Output the (x, y) coordinate of the center of the cell containing the given text.  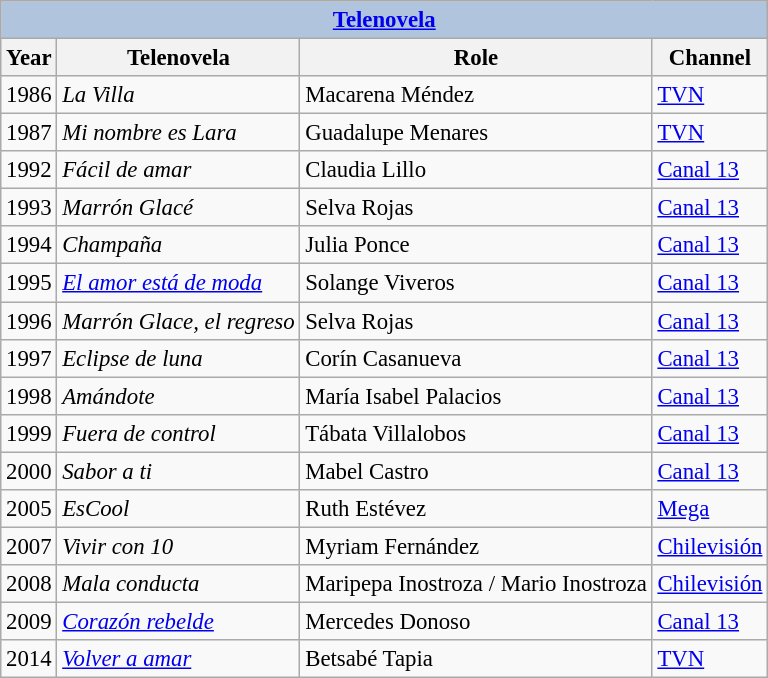
1987 (29, 133)
Corín Casanueva (476, 358)
2009 (29, 621)
1997 (29, 358)
Guadalupe Menares (476, 133)
Sabor a ti (178, 471)
Mi nombre es Lara (178, 133)
Volver a amar (178, 659)
Mega (710, 509)
Vivir con 10 (178, 546)
Mabel Castro (476, 471)
1993 (29, 208)
Amándote (178, 396)
Claudia Lillo (476, 170)
Julia Ponce (476, 245)
2014 (29, 659)
1994 (29, 245)
La Villa (178, 95)
1998 (29, 396)
Ruth Estévez (476, 509)
Champaña (178, 245)
Corazón rebelde (178, 621)
Macarena Méndez (476, 95)
EsCool (178, 509)
El amor está de moda (178, 283)
1992 (29, 170)
Channel (710, 58)
2000 (29, 471)
Marrón Glacé (178, 208)
1986 (29, 95)
Eclipse de luna (178, 358)
Mala conducta (178, 584)
María Isabel Palacios (476, 396)
Mercedes Donoso (476, 621)
Maripepa Inostroza / Mario Inostroza (476, 584)
Solange Viveros (476, 283)
Year (29, 58)
Fuera de control (178, 433)
Tábata Villalobos (476, 433)
1995 (29, 283)
1999 (29, 433)
2008 (29, 584)
1996 (29, 321)
Marrón Glace, el regreso (178, 321)
Fácil de amar (178, 170)
Myriam Fernández (476, 546)
Role (476, 58)
Betsabé Tapia (476, 659)
2005 (29, 509)
2007 (29, 546)
